Scan for the cell matching the given text and deliver its (x, y) coordinate at center. 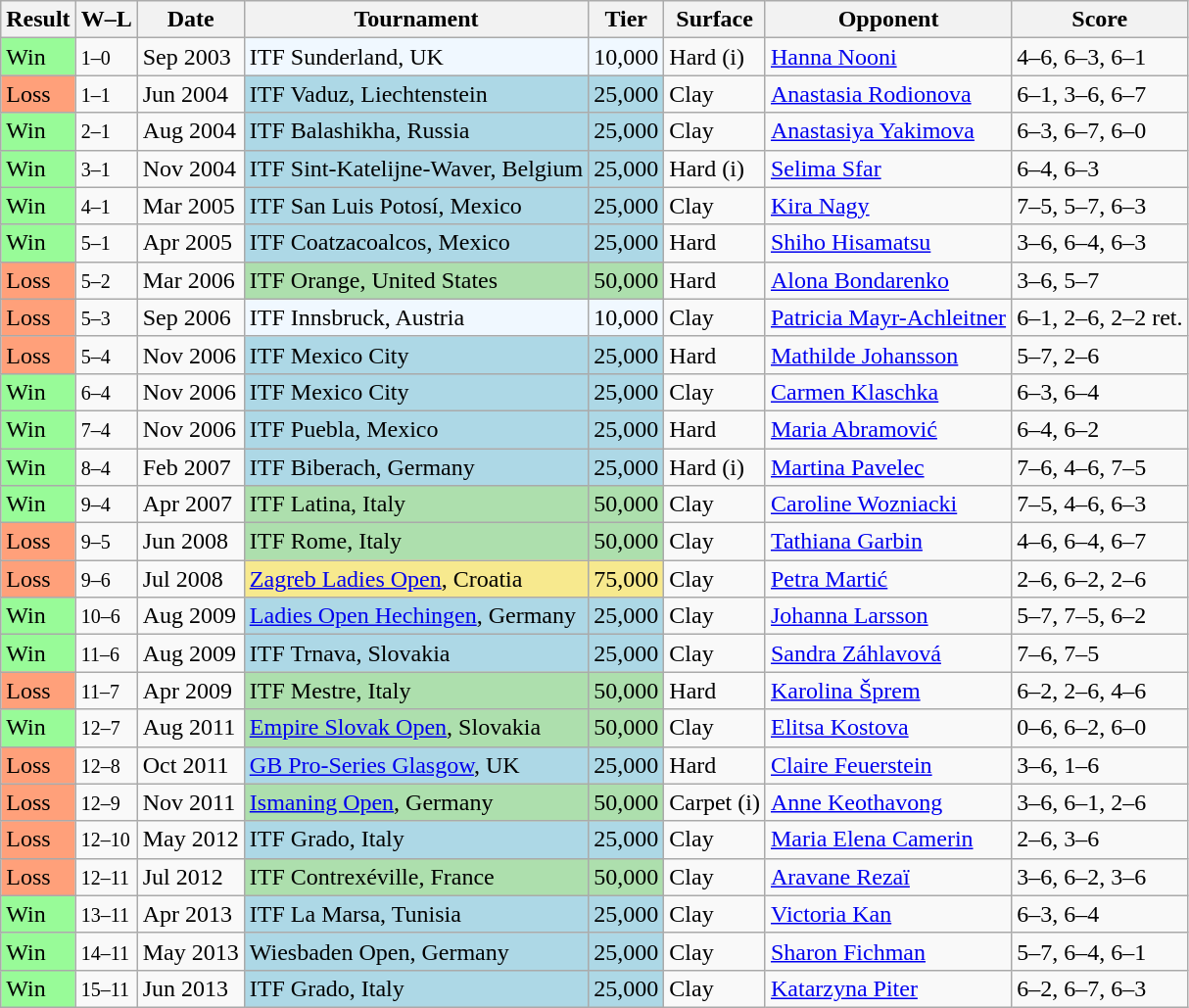
7–6, 7–5 (1100, 653)
5–7, 7–5, 6–2 (1100, 616)
Tournament (415, 20)
Tier (627, 20)
Carpet (i) (715, 802)
GB Pro-Series Glasgow, UK (415, 765)
Petra Martić (887, 579)
Jul 2012 (190, 877)
ITF Puebla, Mexico (415, 429)
6–1, 3–6, 6–7 (1100, 94)
2–1 (106, 131)
May 2013 (190, 951)
Aravane Rezaï (887, 877)
9–6 (106, 579)
Katarzyna Piter (887, 988)
6–4, 6–3 (1100, 168)
3–1 (106, 168)
Alona Bondarenko (887, 280)
Caroline Wozniacki (887, 504)
Carmen Klaschka (887, 392)
2–6, 3–6 (1100, 840)
ITF Biberach, Germany (415, 467)
Mar 2006 (190, 280)
Aug 2011 (190, 728)
6–3, 6–7, 6–0 (1100, 131)
Johanna Larsson (887, 616)
6–2, 6–7, 6–3 (1100, 988)
1–1 (106, 94)
Opponent (887, 20)
Karolina Šprem (887, 691)
10–6 (106, 616)
1–0 (106, 57)
Tathiana Garbin (887, 542)
Patricia Mayr-Achleitner (887, 317)
5–3 (106, 317)
Victoria Kan (887, 914)
Date (190, 20)
5–2 (106, 280)
ITF Orange, United States (415, 280)
Wiesbaden Open, Germany (415, 951)
Kira Nagy (887, 206)
7–4 (106, 429)
Zagreb Ladies Open, Croatia (415, 579)
Apr 2007 (190, 504)
Anne Keothavong (887, 802)
6–4, 6–2 (1100, 429)
ITF Balashikha, Russia (415, 131)
ITF Trnava, Slovakia (415, 653)
11–7 (106, 691)
May 2012 (190, 840)
Anastasiya Yakimova (887, 131)
6–4 (106, 392)
14–11 (106, 951)
6–2, 2–6, 4–6 (1100, 691)
3–6, 6–4, 6–3 (1100, 243)
Sandra Záhlavová (887, 653)
Feb 2007 (190, 467)
Jul 2008 (190, 579)
ITF Latina, Italy (415, 504)
3–6, 1–6 (1100, 765)
Nov 2011 (190, 802)
Result (38, 20)
Mar 2005 (190, 206)
4–6, 6–3, 6–1 (1100, 57)
12–11 (106, 877)
Sep 2006 (190, 317)
12–7 (106, 728)
Apr 2009 (190, 691)
Jun 2013 (190, 988)
Jun 2008 (190, 542)
Apr 2013 (190, 914)
Martina Pavelec (887, 467)
Selima Sfar (887, 168)
5–7, 2–6 (1100, 355)
Ismaning Open, Germany (415, 802)
Sharon Fichman (887, 951)
ITF Sint-Katelijne-Waver, Belgium (415, 168)
Shiho Hisamatsu (887, 243)
Aug 2004 (190, 131)
3–6, 6–1, 2–6 (1100, 802)
Maria Abramović (887, 429)
4–1 (106, 206)
Oct 2011 (190, 765)
5–7, 6–4, 6–1 (1100, 951)
Hanna Nooni (887, 57)
Empire Slovak Open, Slovakia (415, 728)
7–6, 4–6, 7–5 (1100, 467)
Nov 2004 (190, 168)
9–5 (106, 542)
Elitsa Kostova (887, 728)
Anastasia Rodionova (887, 94)
5–4 (106, 355)
Score (1100, 20)
0–6, 6–2, 6–0 (1100, 728)
W–L (106, 20)
Maria Elena Camerin (887, 840)
8–4 (106, 467)
11–6 (106, 653)
ITF Innsbruck, Austria (415, 317)
Claire Feuerstein (887, 765)
ITF San Luis Potosí, Mexico (415, 206)
13–11 (106, 914)
Jun 2004 (190, 94)
6–1, 2–6, 2–2 ret. (1100, 317)
15–11 (106, 988)
9–4 (106, 504)
7–5, 5–7, 6–3 (1100, 206)
Surface (715, 20)
Mathilde Johansson (887, 355)
12–8 (106, 765)
5–1 (106, 243)
75,000 (627, 579)
ITF Coatzacoalcos, Mexico (415, 243)
7–5, 4–6, 6–3 (1100, 504)
Ladies Open Hechingen, Germany (415, 616)
12–9 (106, 802)
3–6, 6–2, 3–6 (1100, 877)
3–6, 5–7 (1100, 280)
ITF Contrexéville, France (415, 877)
ITF Sunderland, UK (415, 57)
4–6, 6–4, 6–7 (1100, 542)
Sep 2003 (190, 57)
ITF Mestre, Italy (415, 691)
2–6, 6–2, 2–6 (1100, 579)
ITF Rome, Italy (415, 542)
12–10 (106, 840)
Apr 2005 (190, 243)
ITF La Marsa, Tunisia (415, 914)
ITF Vaduz, Liechtenstein (415, 94)
